Search for the cell housing the specified text and yield its (X, Y) center coordinate. 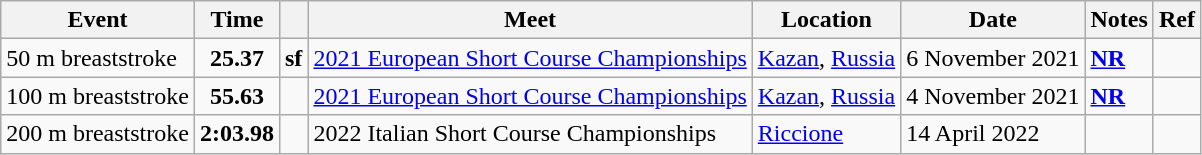
Time (236, 20)
Riccione (826, 134)
14 April 2022 (993, 134)
Location (826, 20)
Notes (1119, 20)
100 m breaststroke (98, 96)
Ref (1176, 20)
6 November 2021 (993, 58)
50 m breaststroke (98, 58)
Event (98, 20)
sf (293, 58)
2022 Italian Short Course Championships (530, 134)
Date (993, 20)
4 November 2021 (993, 96)
Meet (530, 20)
2:03.98 (236, 134)
200 m breaststroke (98, 134)
55.63 (236, 96)
25.37 (236, 58)
